Find where the given text appears and provide that cell's center as (X, Y) coordinate. 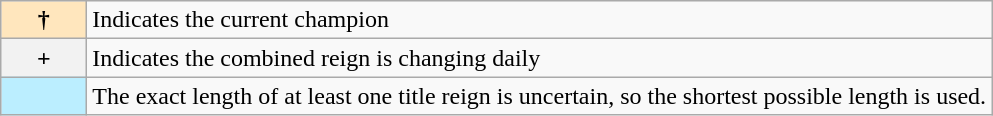
The exact length of at least one title reign is uncertain, so the shortest possible length is used. (540, 96)
+ (44, 58)
Indicates the combined reign is changing daily (540, 58)
Indicates the current champion (540, 20)
† (44, 20)
